Capture the cell that displays the provided text and extract its (X, Y) central coordinate. 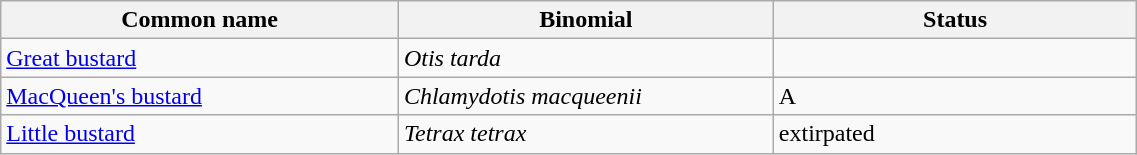
Common name (200, 20)
Otis tarda (586, 58)
Binomial (586, 20)
MacQueen's bustard (200, 96)
Chlamydotis macqueenii (586, 96)
Tetrax tetrax (586, 134)
Great bustard (200, 58)
A (955, 96)
Little bustard (200, 134)
Status (955, 20)
extirpated (955, 134)
